Return the [x, y] coordinate for the center point of the cell that contains the specified text.  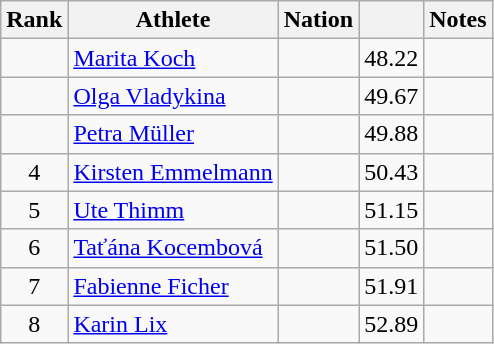
51.50 [392, 248]
7 [34, 286]
49.67 [392, 96]
Karin Lix [173, 324]
49.88 [392, 134]
8 [34, 324]
52.89 [392, 324]
Nation [318, 20]
Ute Thimm [173, 210]
Olga Vladykina [173, 96]
51.15 [392, 210]
48.22 [392, 58]
4 [34, 172]
51.91 [392, 286]
Taťána Kocembová [173, 248]
Kirsten Emmelmann [173, 172]
Athlete [173, 20]
Notes [458, 20]
Marita Koch [173, 58]
6 [34, 248]
Fabienne Ficher [173, 286]
5 [34, 210]
Rank [34, 20]
50.43 [392, 172]
Petra Müller [173, 134]
